For the text-containing cell, return its midpoint in (X, Y) coordinate format. 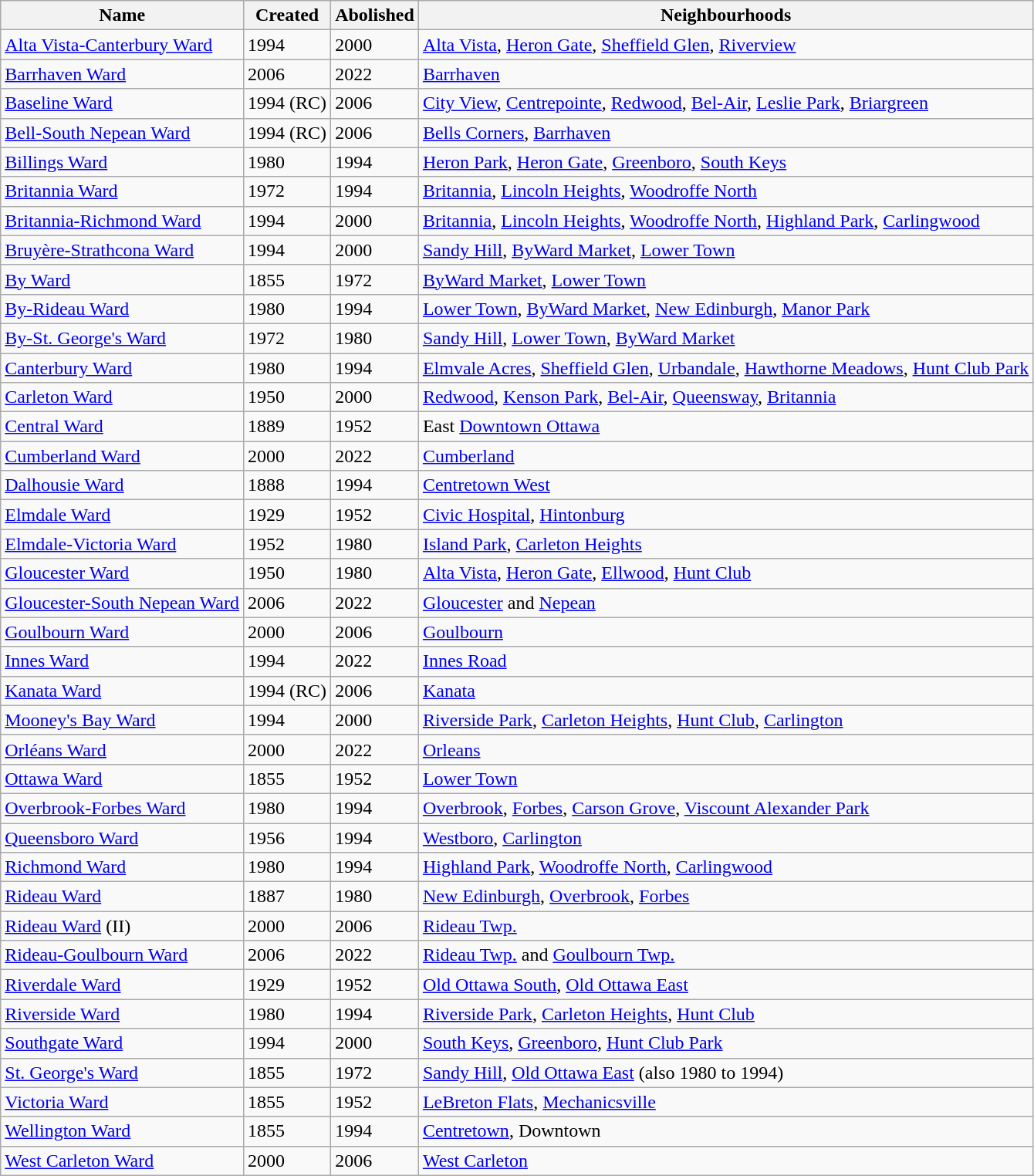
Canterbury Ward (122, 368)
Lower Town (725, 779)
Britannia, Lincoln Heights, Woodroffe North (725, 191)
Sandy Hill, Lower Town, ByWard Market (725, 338)
1887 (287, 897)
Highland Park, Woodroffe North, Carlingwood (725, 867)
Innes Road (725, 661)
Cumberland (725, 456)
Barrhaven (725, 74)
Barrhaven Ward (122, 74)
Queensboro Ward (122, 837)
Orleans (725, 749)
Mooney's Bay Ward (122, 720)
Centretown West (725, 485)
Name (122, 15)
Britannia Ward (122, 191)
New Edinburgh, Overbrook, Forbes (725, 897)
By-Rideau Ward (122, 309)
West Carleton Ward (122, 1161)
St. George's Ward (122, 1073)
Victoria Ward (122, 1102)
Civic Hospital, Hintonburg (725, 515)
Elmdale Ward (122, 515)
Riverside Park, Carleton Heights, Hunt Club (725, 1014)
Orléans Ward (122, 749)
Southgate Ward (122, 1043)
Neighbourhoods (725, 15)
Rideau Ward (122, 897)
Island Park, Carleton Heights (725, 544)
Goulbourn (725, 632)
Overbrook, Forbes, Carson Grove, Viscount Alexander Park (725, 808)
South Keys, Greenboro, Hunt Club Park (725, 1043)
Westboro, Carlington (725, 837)
Bruyère-Strathcona Ward (122, 250)
Rideau-Goulbourn Ward (122, 955)
ByWard Market, Lower Town (725, 279)
Redwood, Kenson Park, Bel-Air, Queensway, Britannia (725, 397)
West Carleton (725, 1161)
Gloucester Ward (122, 573)
Old Ottawa South, Old Ottawa East (725, 985)
Rideau Twp. and Goulbourn Twp. (725, 955)
Riverside Ward (122, 1014)
1888 (287, 485)
Riverdale Ward (122, 985)
East Downtown Ottawa (725, 427)
Centretown, Downtown (725, 1131)
Riverside Park, Carleton Heights, Hunt Club, Carlington (725, 720)
Britannia-Richmond Ward (122, 221)
Bell-South Nepean Ward (122, 133)
Abolished (375, 15)
Overbrook-Forbes Ward (122, 808)
Kanata (725, 691)
Alta Vista-Canterbury Ward (122, 45)
Innes Ward (122, 661)
Central Ward (122, 427)
Carleton Ward (122, 397)
By-St. George's Ward (122, 338)
Created (287, 15)
Wellington Ward (122, 1131)
Kanata Ward (122, 691)
City View, Centrepointe, Redwood, Bel-Air, Leslie Park, Briargreen (725, 103)
1889 (287, 427)
Bells Corners, Barrhaven (725, 133)
By Ward (122, 279)
Richmond Ward (122, 867)
Goulbourn Ward (122, 632)
Gloucester-South Nepean Ward (122, 603)
Lower Town, ByWard Market, New Edinburgh, Manor Park (725, 309)
Gloucester and Nepean (725, 603)
LeBreton Flats, Mechanicsville (725, 1102)
Alta Vista, Heron Gate, Ellwood, Hunt Club (725, 573)
Baseline Ward (122, 103)
1956 (287, 837)
Ottawa Ward (122, 779)
Rideau Twp. (725, 926)
Elmvale Acres, Sheffield Glen, Urbandale, Hawthorne Meadows, Hunt Club Park (725, 368)
Sandy Hill, ByWard Market, Lower Town (725, 250)
Cumberland Ward (122, 456)
Elmdale-Victoria Ward (122, 544)
Billings Ward (122, 162)
Alta Vista, Heron Gate, Sheffield Glen, Riverview (725, 45)
Britannia, Lincoln Heights, Woodroffe North, Highland Park, Carlingwood (725, 221)
Sandy Hill, Old Ottawa East (also 1980 to 1994) (725, 1073)
Rideau Ward (II) (122, 926)
Dalhousie Ward (122, 485)
Heron Park, Heron Gate, Greenboro, South Keys (725, 162)
